Pinpoint the cell where the given text exists, returning its (X, Y) midpoint coordinate. 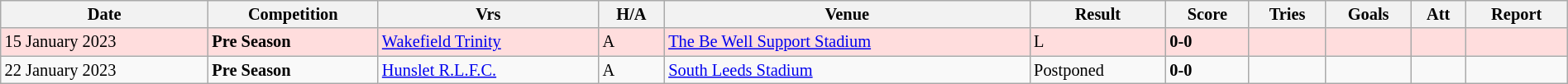
Postponed (1097, 70)
Competition (293, 14)
Result (1097, 14)
Wakefield Trinity (488, 42)
Goals (1368, 14)
Score (1207, 14)
Venue (847, 14)
Vrs (488, 14)
South Leeds Stadium (847, 70)
Att (1438, 14)
L (1097, 42)
Report (1517, 14)
Date (104, 14)
Hunslet R.L.F.C. (488, 70)
The Be Well Support Stadium (847, 42)
15 January 2023 (104, 42)
H/A (632, 14)
Tries (1287, 14)
22 January 2023 (104, 70)
